Search for the cell housing the specified text and yield its (X, Y) center coordinate. 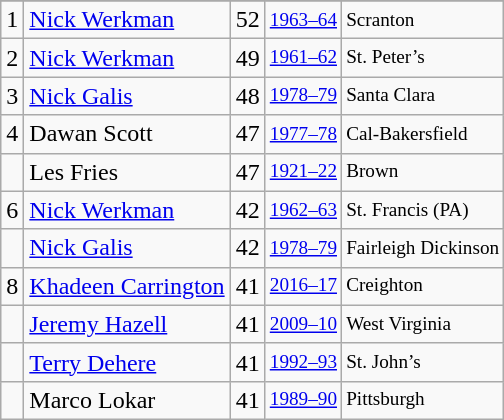
49 (248, 58)
2009–10 (303, 324)
1 (12, 20)
Les Fries (127, 172)
1989–90 (303, 400)
Terry Dehere (127, 362)
1961–62 (303, 58)
St. Francis (PA) (423, 210)
1992–93 (303, 362)
Santa Clara (423, 96)
1962–63 (303, 210)
Fairleigh Dickinson (423, 248)
3 (12, 96)
1977–78 (303, 134)
Cal-Bakersfield (423, 134)
Creighton (423, 286)
52 (248, 20)
2 (12, 58)
6 (12, 210)
2016–17 (303, 286)
8 (12, 286)
Marco Lokar (127, 400)
West Virginia (423, 324)
1963–64 (303, 20)
St. Peter’s (423, 58)
Brown (423, 172)
Jeremy Hazell (127, 324)
1921–22 (303, 172)
4 (12, 134)
48 (248, 96)
Dawan Scott (127, 134)
Pittsburgh (423, 400)
Khadeen Carrington (127, 286)
St. John’s (423, 362)
Scranton (423, 20)
